Detect which cell encompasses the target text, then output its (X, Y) center coordinate. 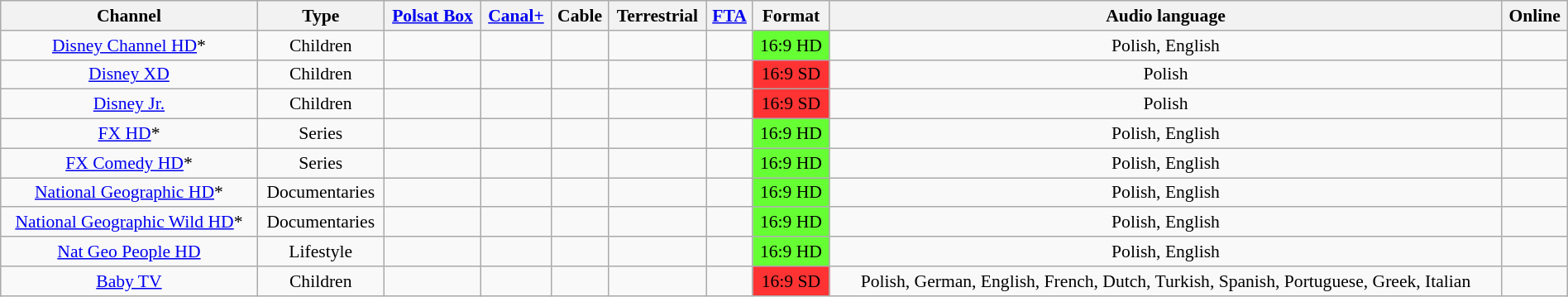
Cable (580, 16)
Audio language (1166, 16)
Online (1535, 16)
Polish, German, English, French, Dutch, Turkish, Spanish, Portuguese, Greek, Italian (1166, 281)
Baby TV (129, 281)
National Geographic HD* (129, 193)
Type (321, 16)
FX HD* (129, 134)
Format (791, 16)
FX Comedy HD* (129, 163)
Disney XD (129, 74)
Lifestyle (321, 251)
Terrestrial (657, 16)
National Geographic Wild HD* (129, 223)
Disney Jr. (129, 104)
Nat Geo People HD (129, 251)
Channel (129, 16)
FTA (729, 16)
Disney Channel HD* (129, 46)
Canal+ (516, 16)
Polsat Box (432, 16)
